Pinpoint the cell where the given text exists, returning its [X, Y] midpoint coordinate. 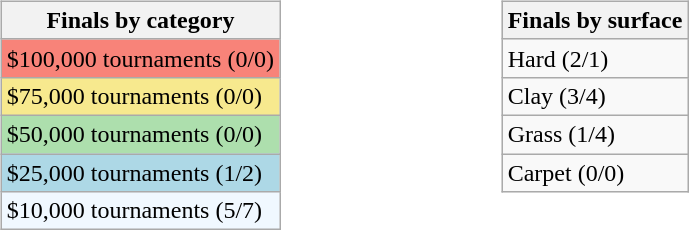
$10,000 tournaments (5/7) [140, 211]
$75,000 tournaments (0/0) [140, 96]
Grass (1/4) [595, 134]
$100,000 tournaments (0/0) [140, 58]
Finals by surface [595, 20]
Clay (3/4) [595, 96]
Finals by category [140, 20]
Carpet (0/0) [595, 173]
$25,000 tournaments (1/2) [140, 173]
Hard (2/1) [595, 58]
$50,000 tournaments (0/0) [140, 134]
